Scan for the cell matching the given text and deliver its [X, Y] coordinate at center. 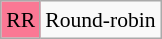
Round-robin [100, 20]
RR [20, 20]
